Detect which cell encompasses the target text, then output its [x, y] center coordinate. 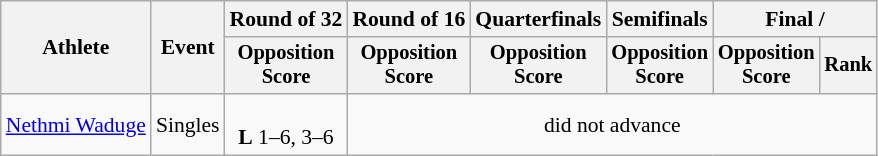
Rank [849, 66]
did not advance [612, 124]
Athlete [76, 48]
Round of 32 [286, 19]
Round of 16 [408, 19]
Singles [188, 124]
L 1–6, 3–6 [286, 124]
Nethmi Waduge [76, 124]
Semifinals [660, 19]
Event [188, 48]
Quarterfinals [538, 19]
Final / [795, 19]
